Locate the cell with the specified text and output its [X, Y] center coordinate. 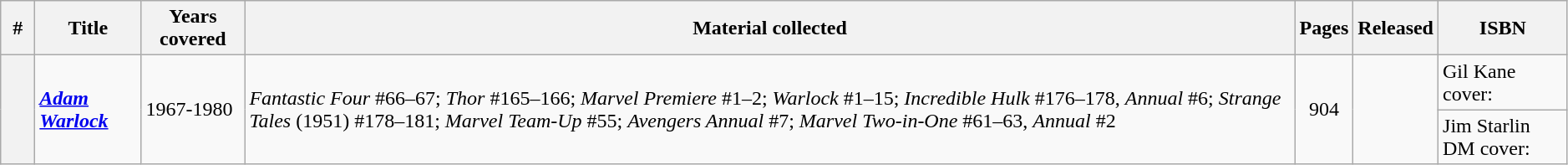
Gil Kane cover: [1504, 82]
ISBN [1504, 28]
Material collected [770, 28]
904 [1324, 110]
Adam Warlock [89, 110]
# [18, 28]
Title [89, 28]
1967-1980 [193, 110]
Jim Starlin DM cover: [1504, 137]
Pages [1324, 28]
Years covered [193, 28]
Released [1396, 28]
